Output the [x, y] coordinate of the center of the cell containing the given text.  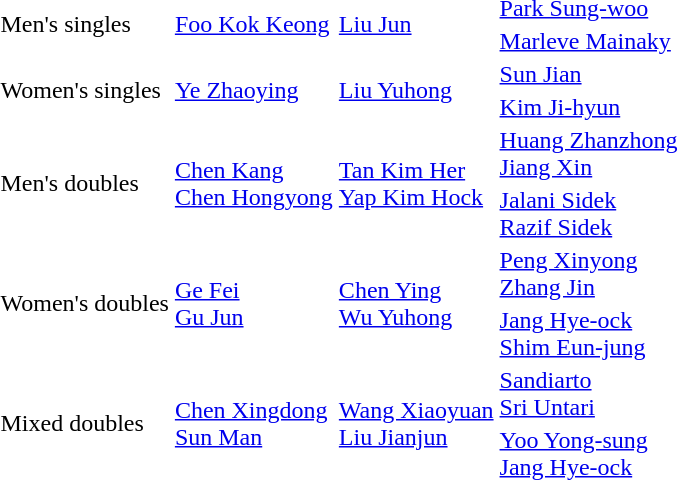
Ge Fei Gu Jun [254, 304]
Chen Kang Chen Hongyong [254, 184]
Chen Ying Wu Yuhong [416, 304]
Liu Yuhong [416, 90]
Ye Zhaoying [254, 90]
Tan Kim Her Yap Kim Hock [416, 184]
